From the cell containing the given text, extract its center point as (X, Y) coordinate. 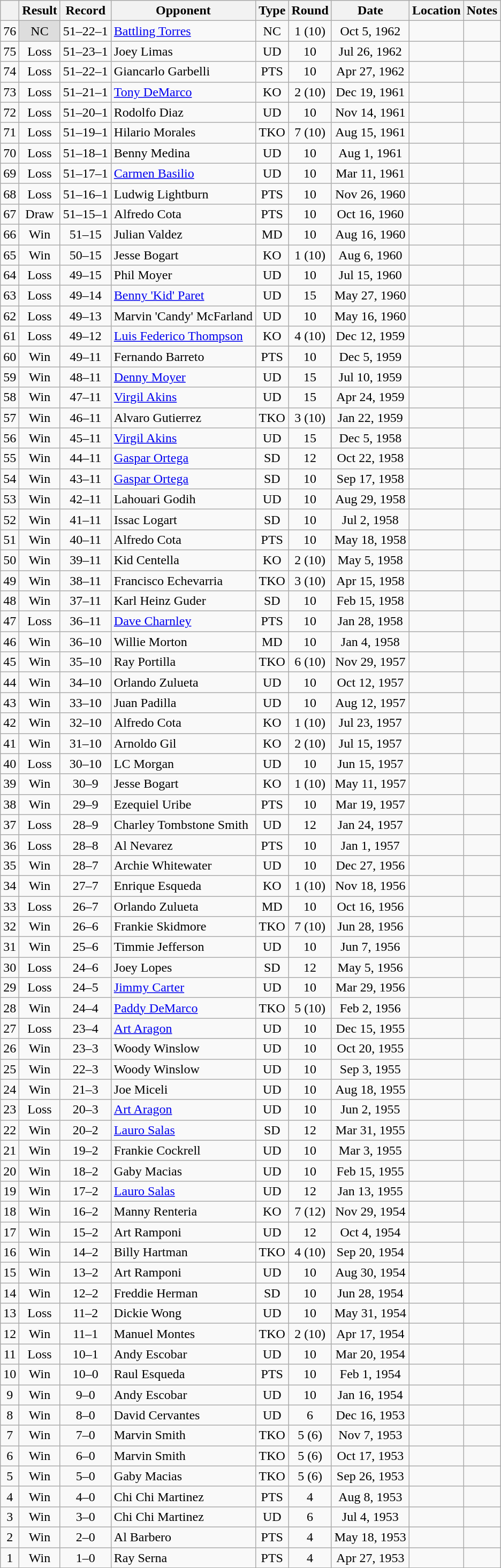
72 (10, 112)
Dec 15, 1955 (370, 1028)
Jul 15, 1960 (370, 275)
Aug 18, 1955 (370, 1089)
Jul 26, 1962 (370, 51)
61 (10, 336)
76 (10, 31)
32–10 (86, 723)
Paddy DeMarco (183, 1008)
Round (310, 11)
23 (10, 1110)
49 (10, 580)
25 (10, 1069)
Kid Centella (183, 560)
Sep 17, 1958 (370, 479)
Luis Federico Thompson (183, 336)
Feb 1, 1954 (370, 1374)
Enrique Esqueda (183, 886)
Aug 12, 1957 (370, 703)
Apr 27, 1953 (370, 1558)
37 (10, 825)
Date (370, 11)
Dec 27, 1956 (370, 865)
Benny Medina (183, 153)
Location (436, 11)
Dec 12, 1959 (370, 336)
2–0 (86, 1537)
16–2 (86, 1211)
28–8 (86, 845)
12–2 (86, 1293)
Giancarlo Garbelli (183, 72)
11 (10, 1354)
22 (10, 1130)
31–10 (86, 743)
Nov 29, 1954 (370, 1211)
20–2 (86, 1130)
Aug 16, 1960 (370, 234)
68 (10, 194)
Jun 28, 1956 (370, 927)
30 (10, 967)
30–9 (86, 784)
13–2 (86, 1273)
Apr 15, 1958 (370, 580)
Juan Padilla (183, 703)
51–21–1 (86, 92)
Phil Moyer (183, 275)
May 18, 1953 (370, 1537)
Ludwig Lightburn (183, 194)
Notes (482, 11)
27 (10, 1028)
59 (10, 377)
Aug 15, 1961 (370, 133)
51–15 (86, 234)
62 (10, 316)
45 (10, 662)
44 (10, 682)
Julian Valdez (183, 234)
May 16, 1960 (370, 316)
Sep 20, 1954 (370, 1252)
56 (10, 438)
36–11 (86, 621)
42 (10, 723)
Mar 3, 1955 (370, 1150)
4–0 (86, 1496)
21–3 (86, 1089)
5–0 (86, 1476)
Frankie Cockrell (183, 1150)
6 (10) (310, 662)
40–11 (86, 540)
Result (40, 11)
63 (10, 296)
Jul 15, 1957 (370, 743)
2 (10, 1537)
May 31, 1954 (370, 1313)
14–2 (86, 1252)
48–11 (86, 377)
64 (10, 275)
Dickie Wong (183, 1313)
35 (10, 865)
46 (10, 642)
29–9 (86, 804)
Jan 4, 1958 (370, 642)
1 (10, 1558)
Manny Renteria (183, 1211)
Record (86, 11)
8 (10, 1415)
Dave Charnley (183, 621)
Mar 11, 1961 (370, 173)
Oct 12, 1957 (370, 682)
May 5, 1958 (370, 560)
48 (10, 601)
Aug 30, 1954 (370, 1273)
Karl Heinz Guder (183, 601)
Jan 24, 1957 (370, 825)
Ray Portilla (183, 662)
Charley Tombstone Smith (183, 825)
33–10 (86, 703)
May 18, 1958 (370, 540)
49–11 (86, 357)
Draw (40, 214)
Jun 7, 1956 (370, 947)
51–15–1 (86, 214)
29 (10, 988)
Jul 10, 1959 (370, 377)
18 (10, 1211)
51–23–1 (86, 51)
Joe Miceli (183, 1089)
Jun 2, 1955 (370, 1110)
11–2 (86, 1313)
10–0 (86, 1374)
Al Nevarez (183, 845)
Ray Serna (183, 1558)
Archie Whitewater (183, 865)
Jul 4, 1953 (370, 1517)
Dec 16, 1953 (370, 1415)
Sep 3, 1955 (370, 1069)
Nov 14, 1961 (370, 112)
37–11 (86, 601)
69 (10, 173)
51–17–1 (86, 173)
10–1 (86, 1354)
11–1 (86, 1334)
44–11 (86, 458)
5 (10, 1476)
Alvaro Gutierrez (183, 418)
Al Barbero (183, 1537)
Francisco Echevarria (183, 580)
55 (10, 458)
26–6 (86, 927)
51–18–1 (86, 153)
70 (10, 153)
40 (10, 764)
50 (10, 560)
Nov 7, 1953 (370, 1435)
Jul 2, 1958 (370, 519)
Tony DeMarco (183, 92)
43–11 (86, 479)
51–16–1 (86, 194)
Jimmy Carter (183, 988)
Freddie Herman (183, 1293)
Nov 18, 1956 (370, 886)
49–15 (86, 275)
52 (10, 519)
50–15 (86, 255)
19 (10, 1191)
25–6 (86, 947)
75 (10, 51)
58 (10, 397)
David Cervantes (183, 1415)
41 (10, 743)
65 (10, 255)
30–10 (86, 764)
19–2 (86, 1150)
Aug 6, 1960 (370, 255)
Jan 16, 1954 (370, 1395)
51 (10, 540)
8–0 (86, 1415)
43 (10, 703)
Jul 23, 1957 (370, 723)
26 (10, 1049)
28 (10, 1008)
May 11, 1957 (370, 784)
7 (10, 1435)
Lahouari Godih (183, 499)
7 (12) (310, 1211)
Oct 22, 1958 (370, 458)
5 (10) (310, 1008)
Jan 13, 1955 (370, 1191)
Timmie Jefferson (183, 947)
21 (10, 1150)
7–0 (86, 1435)
20–3 (86, 1110)
Arnoldo Gil (183, 743)
51–20–1 (86, 112)
42–11 (86, 499)
57 (10, 418)
Aug 8, 1953 (370, 1496)
Dec 5, 1959 (370, 357)
36 (10, 845)
71 (10, 133)
Oct 20, 1955 (370, 1049)
38 (10, 804)
27–7 (86, 886)
28–7 (86, 865)
31 (10, 947)
LC Morgan (183, 764)
45–11 (86, 438)
60 (10, 357)
32 (10, 927)
36–10 (86, 642)
Oct 16, 1960 (370, 214)
Denny Moyer (183, 377)
Oct 16, 1956 (370, 906)
15–2 (86, 1232)
3–0 (86, 1517)
54 (10, 479)
Type (272, 11)
34 (10, 886)
13 (10, 1313)
Fernando Barreto (183, 357)
Jun 15, 1957 (370, 764)
18–2 (86, 1171)
Dec 5, 1958 (370, 438)
49–13 (86, 316)
Nov 29, 1957 (370, 662)
Aug 1, 1961 (370, 153)
Frankie Skidmore (183, 927)
24–4 (86, 1008)
Mar 29, 1956 (370, 988)
Oct 5, 1962 (370, 31)
46–11 (86, 418)
9–0 (86, 1395)
May 27, 1960 (370, 296)
22–3 (86, 1069)
Battling Torres (183, 31)
17 (10, 1232)
3 (10, 1517)
Jan 22, 1959 (370, 418)
34–10 (86, 682)
49–14 (86, 296)
Sep 26, 1953 (370, 1476)
Jan 1, 1957 (370, 845)
33 (10, 906)
Oct 4, 1954 (370, 1232)
47–11 (86, 397)
23–4 (86, 1028)
16 (10, 1252)
24–6 (86, 967)
66 (10, 234)
Feb 15, 1958 (370, 601)
Benny 'Kid' Paret (183, 296)
74 (10, 72)
Apr 17, 1954 (370, 1334)
1–0 (86, 1558)
26–7 (86, 906)
Aug 29, 1958 (370, 499)
Jan 28, 1958 (370, 621)
May 5, 1956 (370, 967)
Ezequiel Uribe (183, 804)
6–0 (86, 1456)
Feb 2, 1956 (370, 1008)
Raul Esqueda (183, 1374)
17–2 (86, 1191)
Marvin 'Candy' McFarland (183, 316)
Joey Limas (183, 51)
28–9 (86, 825)
49–12 (86, 336)
35–10 (86, 662)
23–3 (86, 1049)
Joey Lopes (183, 967)
Opponent (183, 11)
67 (10, 214)
9 (10, 1395)
20 (10, 1171)
Nov 26, 1960 (370, 194)
24 (10, 1089)
Apr 24, 1959 (370, 397)
Carmen Basilio (183, 173)
Hilario Morales (183, 133)
47 (10, 621)
Issac Logart (183, 519)
24–5 (86, 988)
Manuel Montes (183, 1334)
53 (10, 499)
Jun 28, 1954 (370, 1293)
Feb 15, 1955 (370, 1171)
Willie Morton (183, 642)
Dec 19, 1961 (370, 92)
14 (10, 1293)
39 (10, 784)
Billy Hartman (183, 1252)
Mar 20, 1954 (370, 1354)
51–19–1 (86, 133)
41–11 (86, 519)
Mar 19, 1957 (370, 804)
73 (10, 92)
39–11 (86, 560)
38–11 (86, 580)
Apr 27, 1962 (370, 72)
Rodolfo Diaz (183, 112)
Oct 17, 1953 (370, 1456)
Mar 31, 1955 (370, 1130)
